Provide the [X, Y] coordinate of the cell's center where the given text is located.  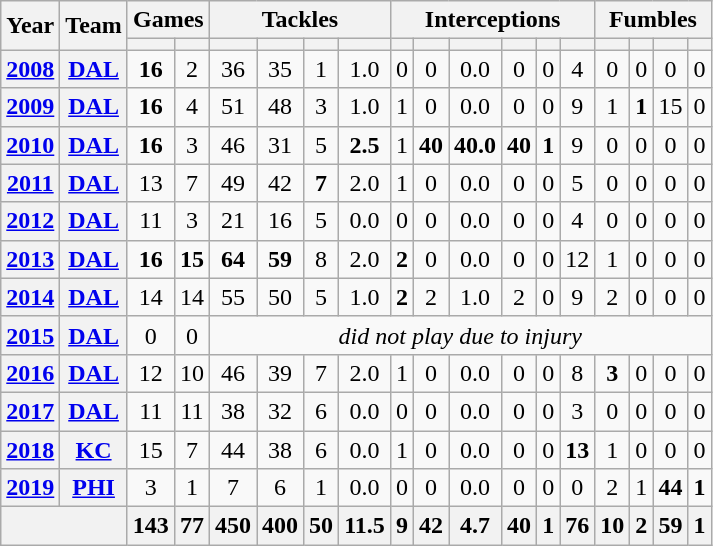
Year [30, 26]
2012 [30, 221]
2008 [30, 69]
77 [192, 526]
64 [232, 259]
2015 [30, 335]
2018 [30, 449]
51 [232, 107]
21 [232, 221]
Tackles [300, 20]
Fumbles [653, 20]
11.5 [365, 526]
35 [280, 69]
39 [280, 373]
400 [280, 526]
76 [578, 526]
did not play due to injury [460, 335]
31 [280, 145]
PHI [94, 488]
KC [94, 449]
2017 [30, 411]
2016 [30, 373]
32 [280, 411]
2019 [30, 488]
48 [280, 107]
143 [150, 526]
2010 [30, 145]
Games [168, 20]
55 [232, 297]
2.5 [365, 145]
Team [94, 26]
2011 [30, 183]
2014 [30, 297]
450 [232, 526]
Interceptions [492, 20]
49 [232, 183]
2009 [30, 107]
4.7 [476, 526]
36 [232, 69]
40.0 [476, 145]
2013 [30, 259]
